Determine the (x, y) coordinate at the center of the cell enclosing the given text.  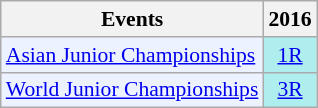
3R (290, 90)
World Junior Championships (132, 90)
Asian Junior Championships (132, 55)
Events (132, 19)
2016 (290, 19)
1R (290, 55)
